Return [x, y] of the center of cell containing provided text 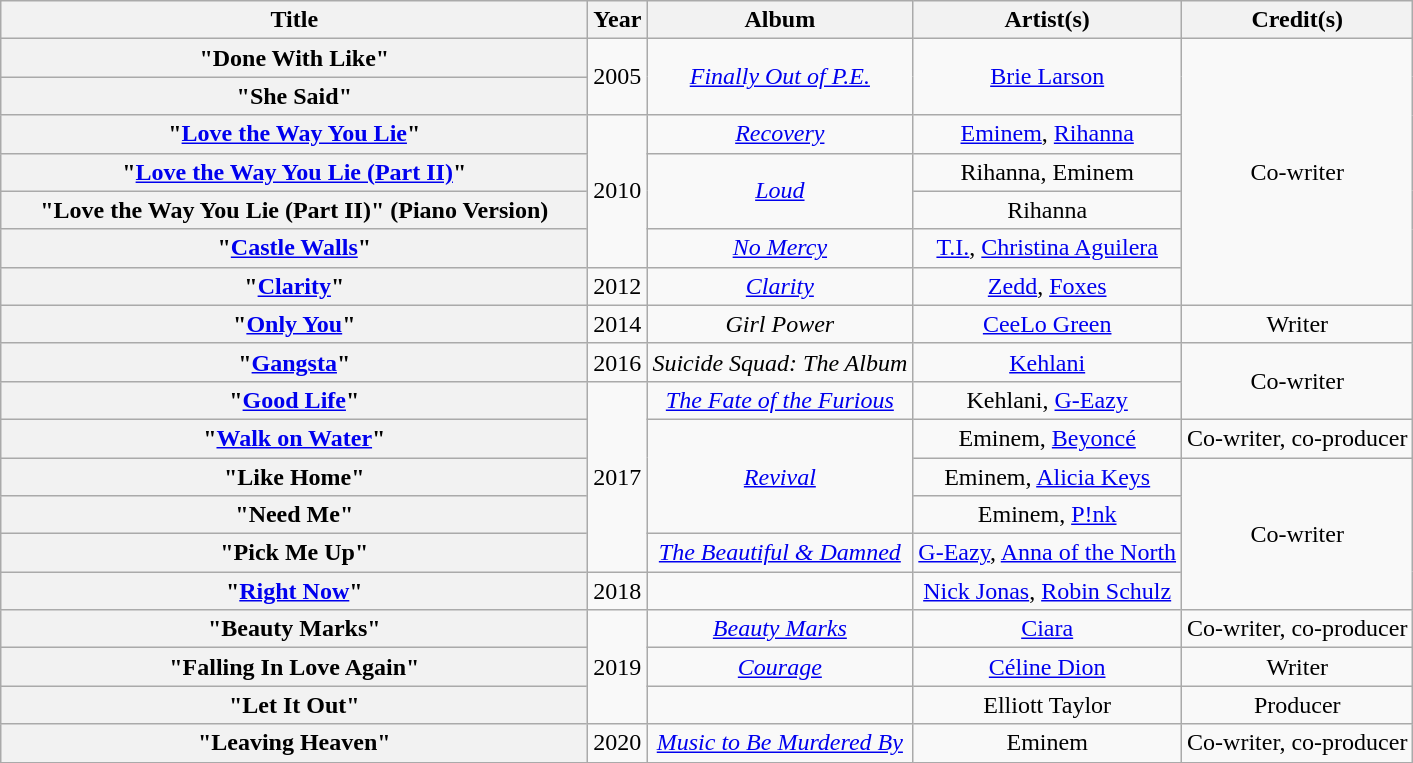
Eminem [1048, 743]
Eminem, Beyoncé [1048, 438]
"Pick Me Up" [294, 553]
"Good Life" [294, 400]
Producer [1298, 705]
"Leaving Heaven" [294, 743]
Suicide Squad: The Album [780, 362]
T.I., Christina Aguilera [1048, 248]
The Beautiful & Damned [780, 553]
Brie Larson [1048, 77]
"Walk on Water" [294, 438]
Rihanna [1048, 210]
Elliott Taylor [1048, 705]
"Beauty Marks" [294, 629]
Title [294, 20]
2005 [618, 77]
2014 [618, 324]
Eminem, Alicia Keys [1048, 477]
"Need Me" [294, 515]
CeeLo Green [1048, 324]
Nick Jonas, Robin Schulz [1048, 591]
Year [618, 20]
G-Eazy, Anna of the North [1048, 553]
Credit(s) [1298, 20]
Beauty Marks [780, 629]
Kehlani [1048, 362]
"Done With Like" [294, 58]
No Mercy [780, 248]
"Like Home" [294, 477]
Eminem, P!nk [1048, 515]
Girl Power [780, 324]
"Gangsta" [294, 362]
Finally Out of P.E. [780, 77]
Eminem, Rihanna [1048, 134]
Kehlani, G-Eazy [1048, 400]
"She Said" [294, 96]
Zedd, Foxes [1048, 286]
"Love the Way You Lie (Part II)" [294, 172]
"Falling In Love Again" [294, 667]
Album [780, 20]
Music to Be Murdered By [780, 743]
2010 [618, 191]
"Love the Way You Lie" [294, 134]
"Only You" [294, 324]
Clarity [780, 286]
2019 [618, 667]
"Right Now" [294, 591]
"Let It Out" [294, 705]
Courage [780, 667]
"Castle Walls" [294, 248]
2017 [618, 476]
2020 [618, 743]
2018 [618, 591]
The Fate of the Furious [780, 400]
Revival [780, 476]
"Love the Way You Lie (Part II)" (Piano Version) [294, 210]
Céline Dion [1048, 667]
Recovery [780, 134]
Ciara [1048, 629]
"Clarity" [294, 286]
2012 [618, 286]
Loud [780, 191]
Rihanna, Eminem [1048, 172]
2016 [618, 362]
Artist(s) [1048, 20]
